Identify which cell holds the provided text, then report its [X, Y] central coordinate. 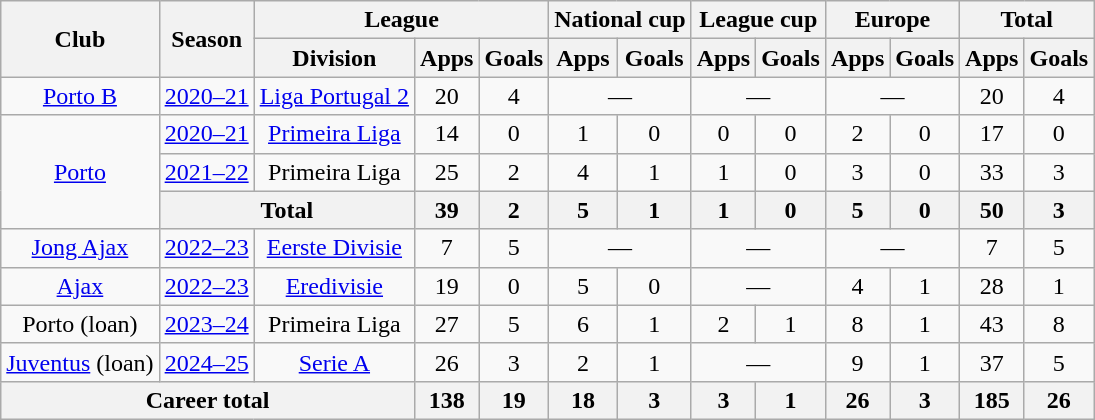
Ajax [80, 286]
Porto B [80, 96]
Division [334, 58]
Porto (loan) [80, 324]
14 [447, 134]
National cup [620, 20]
Eredivisie [334, 286]
Career total [208, 400]
9 [857, 362]
Serie A [334, 362]
League cup [758, 20]
Porto [80, 172]
43 [992, 324]
Liga Portugal 2 [334, 96]
6 [583, 324]
Jong Ajax [80, 248]
37 [992, 362]
18 [583, 400]
2024–25 [206, 362]
Juventus (loan) [80, 362]
2023–24 [206, 324]
2021–22 [206, 172]
Europe [892, 20]
17 [992, 134]
League [402, 20]
33 [992, 172]
25 [447, 172]
39 [447, 210]
50 [992, 210]
Season [206, 39]
Club [80, 39]
Eerste Divisie [334, 248]
185 [992, 400]
27 [447, 324]
28 [992, 286]
138 [447, 400]
